For the text-containing cell, return its midpoint in [x, y] coordinate format. 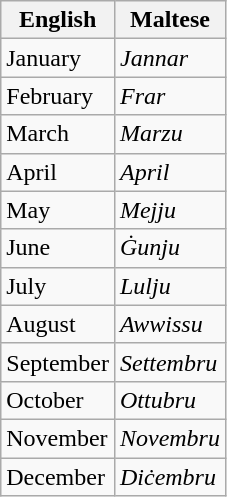
August [58, 324]
June [58, 248]
Marzu [170, 134]
Settembru [170, 362]
Frar [170, 96]
English [58, 20]
Jannar [170, 58]
Ġunju [170, 248]
December [58, 477]
May [58, 210]
Ottubru [170, 400]
Awwissu [170, 324]
September [58, 362]
February [58, 96]
Maltese [170, 20]
November [58, 438]
October [58, 400]
Mejju [170, 210]
January [58, 58]
March [58, 134]
Diċembru [170, 477]
July [58, 286]
Novembru [170, 438]
Lulju [170, 286]
